Provide the [x, y] coordinate of the cell's center where the given text is located.  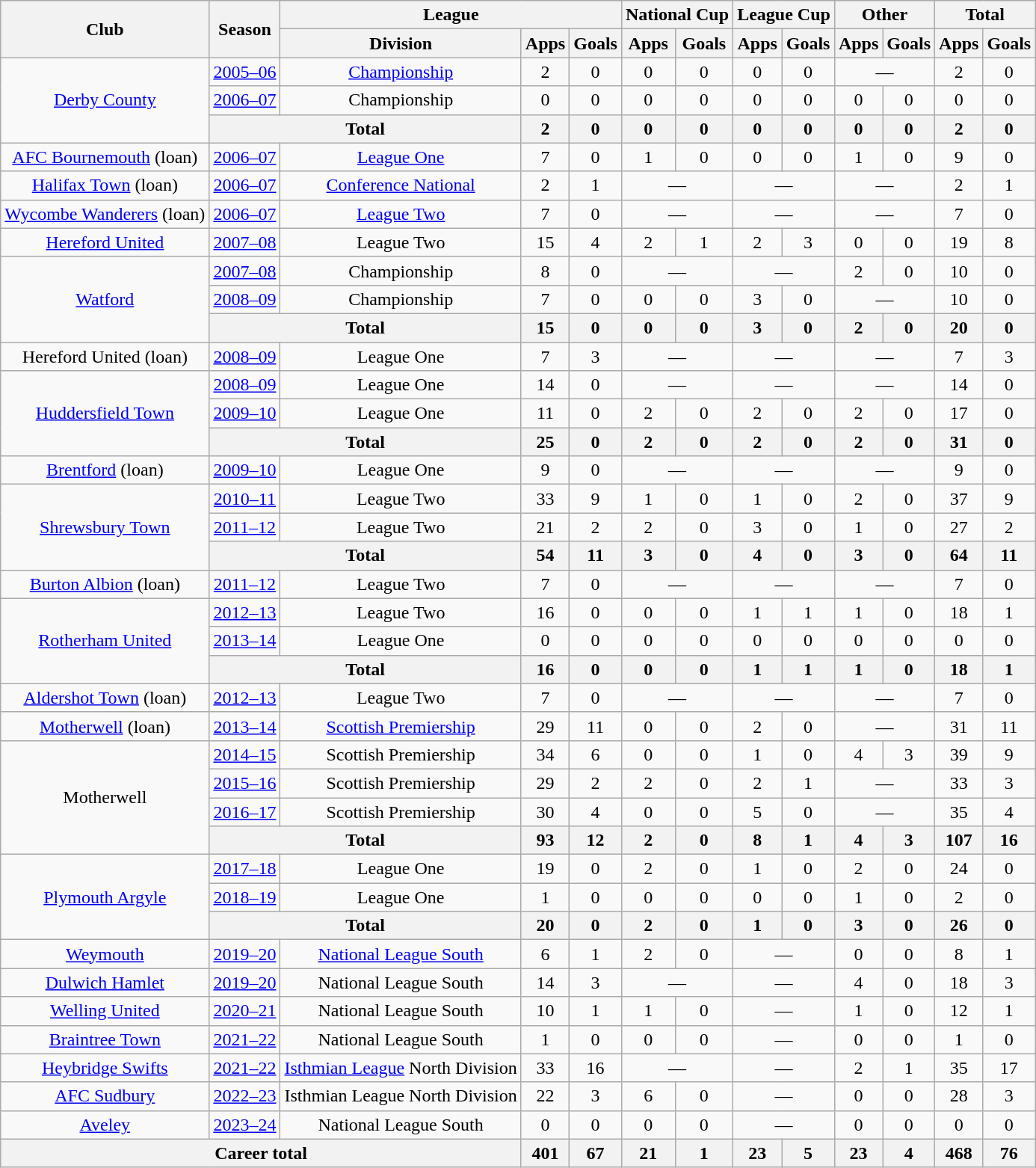
Hereford United [105, 242]
2015–16 [245, 783]
22 [545, 1096]
Braintree Town [105, 1039]
Huddersfield Town [105, 414]
Rotherham United [105, 641]
Heybridge Swifts [105, 1068]
Aldershot Town (loan) [105, 698]
Division [401, 43]
2010–11 [245, 499]
30 [545, 811]
27 [959, 527]
League Cup [784, 15]
468 [959, 1153]
AFC Sudbury [105, 1096]
Shrewsbury Town [105, 527]
2017–18 [245, 869]
28 [959, 1096]
54 [545, 556]
2016–17 [245, 811]
2018–19 [245, 897]
107 [959, 840]
Aveley [105, 1125]
2022–23 [245, 1096]
64 [959, 556]
Watford [105, 299]
2023–24 [245, 1125]
24 [959, 869]
Conference National [401, 185]
Season [245, 29]
Career total [262, 1153]
Welling United [105, 1011]
Weymouth [105, 954]
Motherwell [105, 797]
Other [884, 15]
2014–15 [245, 754]
Dulwich Hamlet [105, 983]
37 [959, 499]
67 [596, 1153]
League [451, 15]
39 [959, 754]
Derby County [105, 100]
Burton Albion (loan) [105, 584]
Wycombe Wanderers (loan) [105, 214]
Brentford (loan) [105, 470]
93 [545, 840]
76 [1009, 1153]
2005–06 [245, 72]
Hereford United (loan) [105, 357]
401 [545, 1153]
Halifax Town (loan) [105, 185]
National Cup [677, 15]
Club [105, 29]
2020–21 [245, 1011]
26 [959, 926]
25 [545, 442]
Motherwell (loan) [105, 726]
Plymouth Argyle [105, 897]
34 [545, 754]
AFC Bournemouth (loan) [105, 157]
